Identify which cell holds the provided text, then report its [x, y] central coordinate. 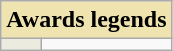
Awards legends [86, 20]
